Capture the cell that displays the provided text and extract its (x, y) central coordinate. 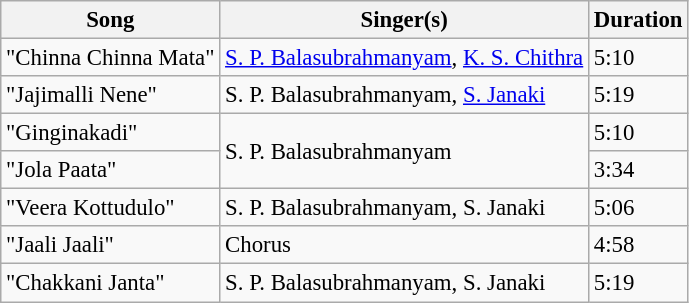
Duration (638, 20)
S. P. Balasubrahmanyam, K. S. Chithra (404, 58)
"Jaali Jaali" (110, 245)
"Veera Kottudulo" (110, 208)
"Jola Paata" (110, 170)
Chorus (404, 245)
"Jajimalli Nene" (110, 95)
Singer(s) (404, 20)
3:34 (638, 170)
Song (110, 20)
S. P. Balasubrahmanyam (404, 152)
4:58 (638, 245)
"Chakkani Janta" (110, 283)
5:06 (638, 208)
"Chinna Chinna Mata" (110, 58)
"Ginginakadi" (110, 133)
